Capture the cell that displays the provided text and extract its (x, y) central coordinate. 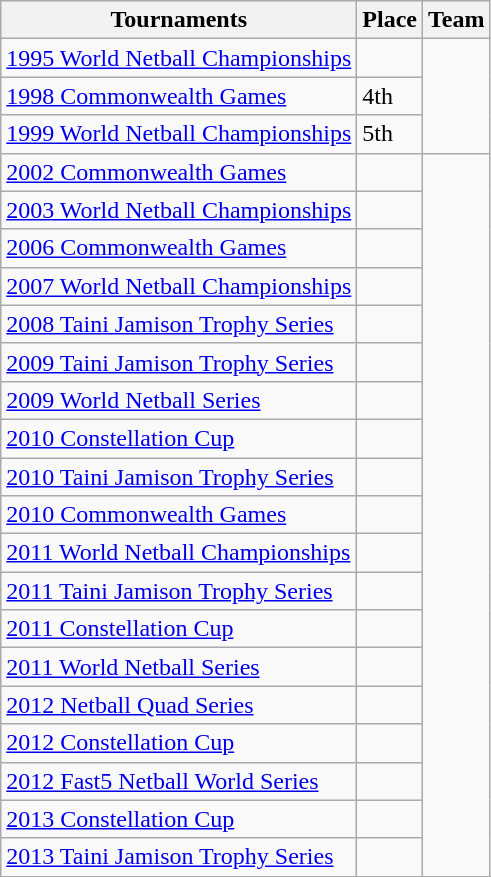
2011 Taini Jamison Trophy Series (179, 591)
2012 Netball Quad Series (179, 705)
2006 Commonwealth Games (179, 248)
2002 Commonwealth Games (179, 172)
1999 World Netball Championships (179, 134)
5th (390, 134)
2013 Taini Jamison Trophy Series (179, 857)
4th (390, 96)
Team (456, 20)
Place (390, 20)
2010 Commonwealth Games (179, 515)
2009 World Netball Series (179, 400)
2011 Constellation Cup (179, 629)
2013 Constellation Cup (179, 819)
2012 Constellation Cup (179, 743)
2010 Taini Jamison Trophy Series (179, 477)
Tournaments (179, 20)
2009 Taini Jamison Trophy Series (179, 362)
2012 Fast5 Netball World Series (179, 781)
1998 Commonwealth Games (179, 96)
2010 Constellation Cup (179, 438)
1995 World Netball Championships (179, 58)
2011 World Netball Series (179, 667)
2011 World Netball Championships (179, 553)
2008 Taini Jamison Trophy Series (179, 324)
2003 World Netball Championships (179, 210)
2007 World Netball Championships (179, 286)
